For the text-containing cell, return its midpoint in (x, y) coordinate format. 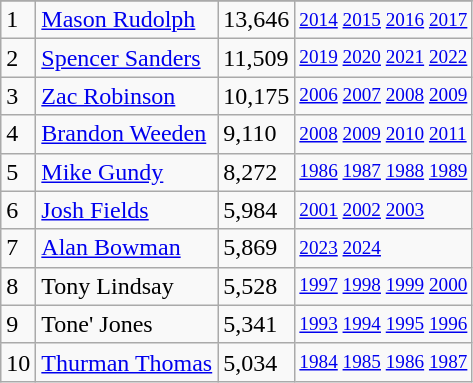
10,175 (256, 96)
2006 2007 2008 2009 (384, 96)
8 (18, 286)
2001 2002 2003 (384, 210)
Brandon Weeden (127, 134)
13,646 (256, 20)
8,272 (256, 172)
5,341 (256, 324)
5,869 (256, 248)
2008 2009 2010 2011 (384, 134)
1984 1985 1986 1987 (384, 362)
2019 2020 2021 2022 (384, 58)
Josh Fields (127, 210)
5,984 (256, 210)
5 (18, 172)
Spencer Sanders (127, 58)
6 (18, 210)
2014 2015 2016 2017 (384, 20)
3 (18, 96)
Zac Robinson (127, 96)
5,528 (256, 286)
11,509 (256, 58)
1993 1994 1995 1996 (384, 324)
4 (18, 134)
Thurman Thomas (127, 362)
Alan Bowman (127, 248)
Mason Rudolph (127, 20)
1997 1998 1999 2000 (384, 286)
Mike Gundy (127, 172)
7 (18, 248)
10 (18, 362)
Tone' Jones (127, 324)
2 (18, 58)
5,034 (256, 362)
9,110 (256, 134)
1 (18, 20)
1986 1987 1988 1989 (384, 172)
Tony Lindsay (127, 286)
9 (18, 324)
2023 2024 (384, 248)
